Locate the cell with the specified text and output its [x, y] center coordinate. 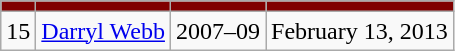
February 13, 2013 [360, 31]
2007–09 [218, 31]
15 [18, 31]
Darryl Webb [104, 31]
